Extract the [X, Y] coordinate from the center of the cell holding the provided text.  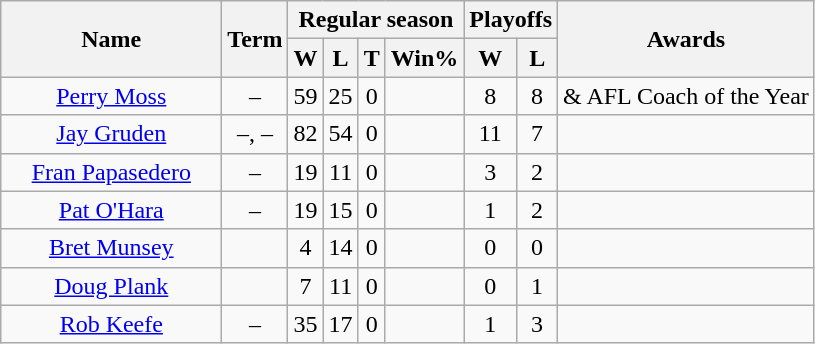
Rob Keefe [112, 324]
Jay Gruden [112, 134]
Awards [686, 39]
Regular season [376, 20]
Fran Papasedero [112, 172]
25 [340, 96]
–, – [255, 134]
59 [306, 96]
& AFL Coach of the Year [686, 96]
Perry Moss [112, 96]
35 [306, 324]
17 [340, 324]
15 [340, 210]
Term [255, 39]
Bret Munsey [112, 248]
T [372, 58]
14 [340, 248]
82 [306, 134]
54 [340, 134]
Name [112, 39]
Playoffs [511, 20]
4 [306, 248]
Doug Plank [112, 286]
Win% [424, 58]
Pat O'Hara [112, 210]
